Capture the cell that displays the provided text and extract its [x, y] central coordinate. 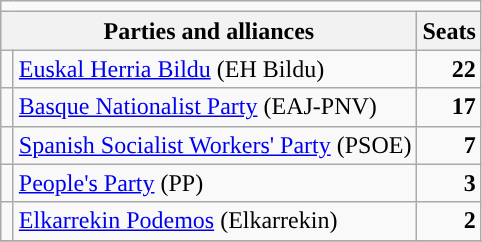
Spanish Socialist Workers' Party (PSOE) [215, 145]
7 [449, 145]
Basque Nationalist Party (EAJ-PNV) [215, 107]
Elkarrekin Podemos (Elkarrekin) [215, 221]
2 [449, 221]
Parties and alliances [209, 31]
3 [449, 183]
People's Party (PP) [215, 183]
Euskal Herria Bildu (EH Bildu) [215, 69]
17 [449, 107]
22 [449, 69]
Seats [449, 31]
